From the cell containing the given text, extract its center point as [X, Y] coordinate. 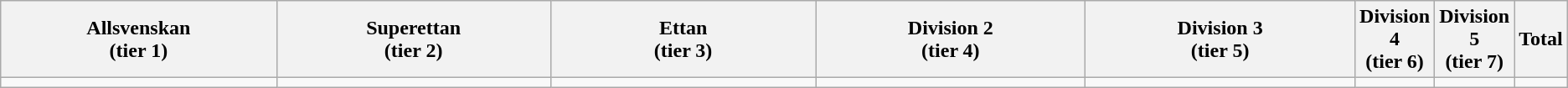
Division 3(tier 5) [1220, 39]
Total [1541, 39]
Superettan(tier 2) [414, 39]
Ettan(tier 3) [683, 39]
Allsvenskan(tier 1) [139, 39]
Division 4(tier 6) [1395, 39]
Division 5(tier 7) [1474, 39]
Division 2(tier 4) [951, 39]
